Find where the given text appears and provide that cell's center as [X, Y] coordinate. 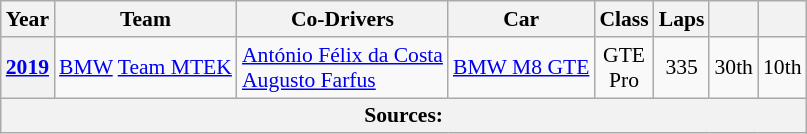
10th [782, 68]
2019 [28, 68]
Team [146, 19]
Sources: [404, 116]
BMW Team MTEK [146, 68]
Class [624, 19]
António Félix da Costa Augusto Farfus [342, 68]
Car [521, 19]
Year [28, 19]
Laps [682, 19]
BMW M8 GTE [521, 68]
GTEPro [624, 68]
30th [734, 68]
Co-Drivers [342, 19]
335 [682, 68]
